Determine the (X, Y) coordinate at the center of the cell enclosing the given text.  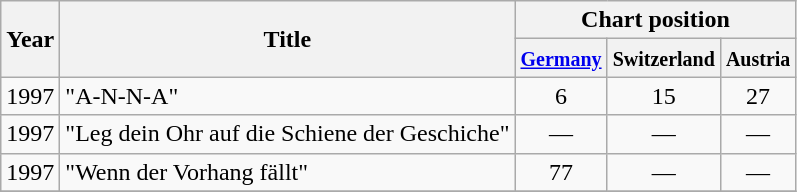
15 (664, 96)
6 (561, 96)
Chart position (656, 20)
"A-N-N-A" (288, 96)
"Leg dein Ohr auf die Schiene der Geschiche" (288, 134)
27 (758, 96)
Austria (758, 58)
"Wenn der Vorhang fällt" (288, 172)
Year (30, 39)
77 (561, 172)
Title (288, 39)
Switzerland (664, 58)
Germany (561, 58)
